Search for the cell housing the specified text and yield its (X, Y) center coordinate. 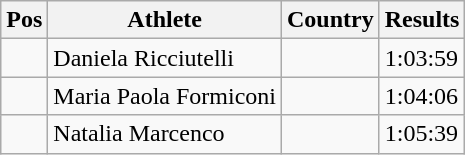
1:03:59 (422, 58)
Maria Paola Formiconi (165, 96)
Daniela Ricciutelli (165, 58)
Athlete (165, 20)
1:05:39 (422, 134)
Country (331, 20)
Natalia Marcenco (165, 134)
1:04:06 (422, 96)
Pos (24, 20)
Results (422, 20)
